Pinpoint the cell where the given text exists, returning its (x, y) midpoint coordinate. 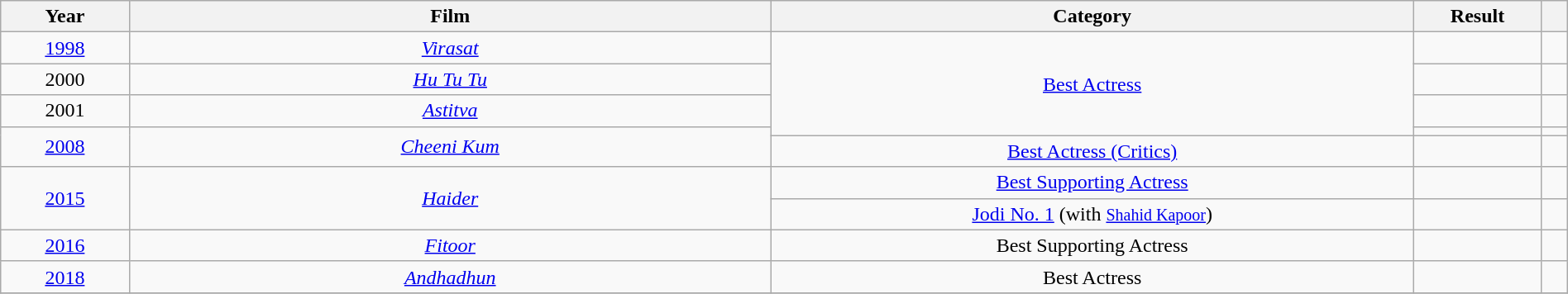
Hu Tu Tu (450, 79)
Virasat (450, 48)
Jodi No. 1 (with Shahid Kapoor) (1092, 214)
Haider (450, 198)
2015 (65, 198)
1998 (65, 48)
Andhadhun (450, 277)
Astitva (450, 111)
Best Actress (Critics) (1092, 151)
Year (65, 17)
2000 (65, 79)
Fitoor (450, 245)
2018 (65, 277)
Category (1092, 17)
2008 (65, 147)
Film (450, 17)
Result (1477, 17)
2016 (65, 245)
Cheeni Kum (450, 147)
2001 (65, 111)
